Scan for the cell matching the given text and deliver its [x, y] coordinate at center. 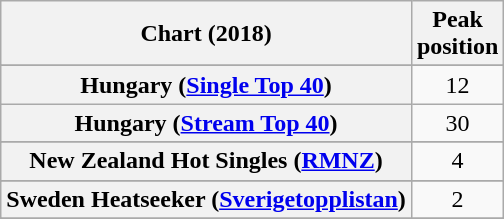
Peakposition [457, 34]
2 [457, 199]
Sweden Heatseeker (Sverigetopplistan) [206, 199]
Hungary (Single Top 40) [206, 85]
12 [457, 85]
New Zealand Hot Singles (RMNZ) [206, 161]
4 [457, 161]
Hungary (Stream Top 40) [206, 123]
Chart (2018) [206, 34]
30 [457, 123]
